Determine the [X, Y] coordinate at the center of the cell enclosing the given text.  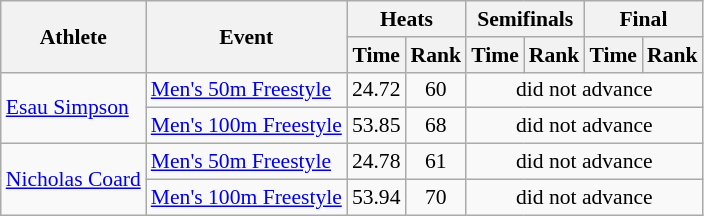
61 [436, 162]
Nicholas Coard [74, 180]
Semifinals [525, 19]
70 [436, 197]
60 [436, 90]
Athlete [74, 36]
Event [246, 36]
24.78 [376, 162]
68 [436, 126]
Esau Simpson [74, 108]
53.94 [376, 197]
53.85 [376, 126]
Heats [406, 19]
24.72 [376, 90]
Final [643, 19]
